Capture the cell that displays the provided text and extract its (X, Y) central coordinate. 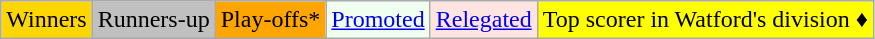
Promoted (378, 20)
Relegated (484, 20)
Play-offs* (270, 20)
Runners-up (154, 20)
Top scorer in Watford's division ♦ (705, 20)
Winners (46, 20)
